Return the (x, y) coordinate for the center point of the cell that contains the specified text.  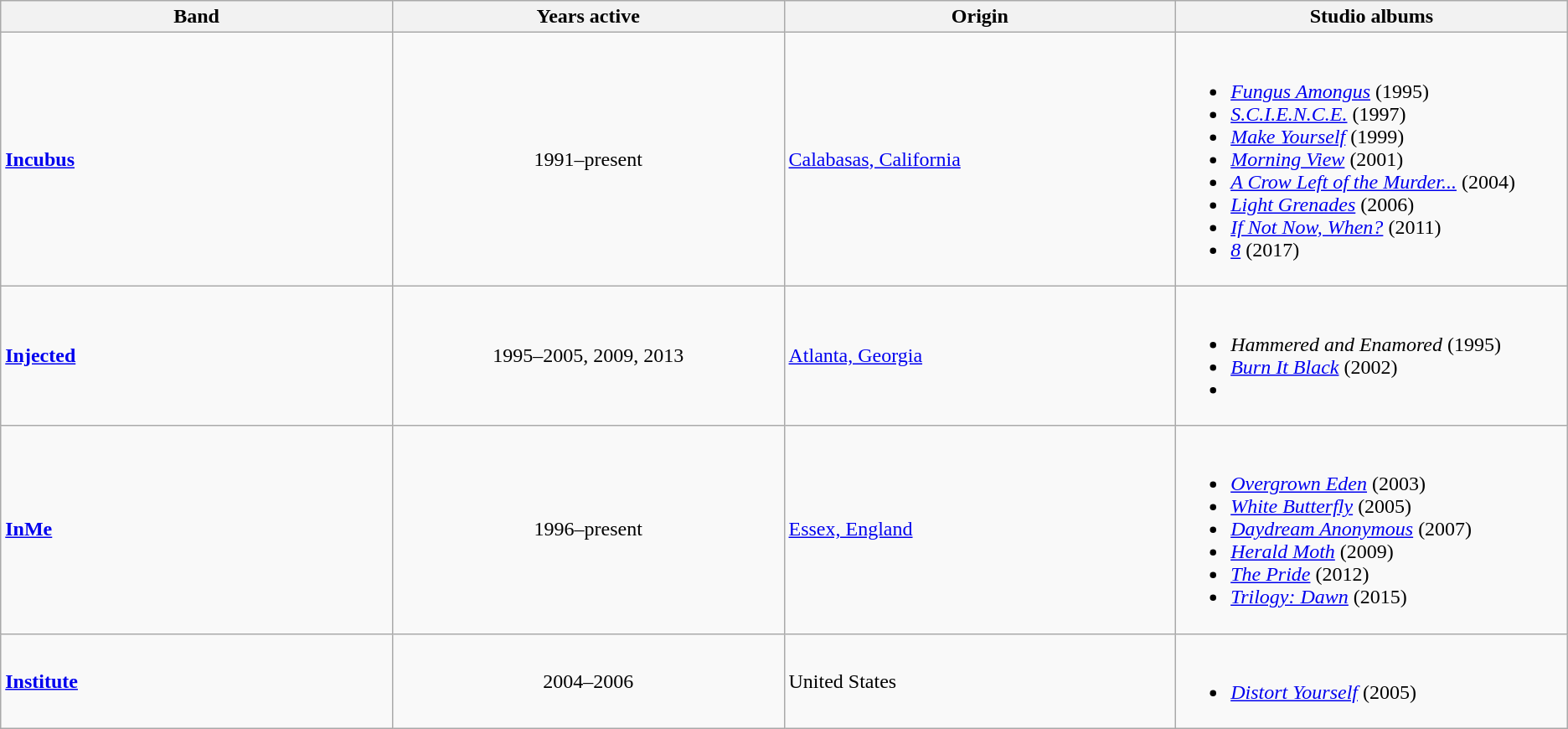
Injected (197, 355)
Calabasas, California (980, 159)
Band (197, 17)
2004–2006 (588, 680)
1995–2005, 2009, 2013 (588, 355)
Institute (197, 680)
Incubus (197, 159)
1996–present (588, 530)
Atlanta, Georgia (980, 355)
Origin (980, 17)
United States (980, 680)
Essex, England (980, 530)
Distort Yourself (2005) (1372, 680)
Years active (588, 17)
1991–present (588, 159)
Studio albums (1372, 17)
Hammered and Enamored (1995)Burn It Black (2002) (1372, 355)
InMe (197, 530)
Overgrown Eden (2003)White Butterfly (2005)Daydream Anonymous (2007)Herald Moth (2009)The Pride (2012)Trilogy: Dawn (2015) (1372, 530)
